Detect which cell encompasses the target text, then output its (x, y) center coordinate. 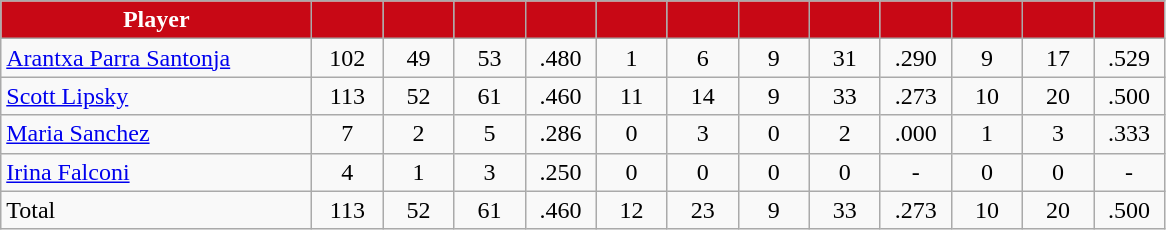
Irina Falconi (156, 172)
.333 (1130, 134)
23 (702, 210)
49 (418, 58)
.529 (1130, 58)
53 (490, 58)
Scott Lipsky (156, 96)
7 (348, 134)
Maria Sanchez (156, 134)
102 (348, 58)
31 (844, 58)
17 (1058, 58)
.290 (916, 58)
4 (348, 172)
.286 (560, 134)
Total (156, 210)
.250 (560, 172)
11 (632, 96)
12 (632, 210)
14 (702, 96)
6 (702, 58)
.480 (560, 58)
Arantxa Parra Santonja (156, 58)
Player (156, 20)
5 (490, 134)
.000 (916, 134)
